Return [x, y] of the center of cell containing provided text 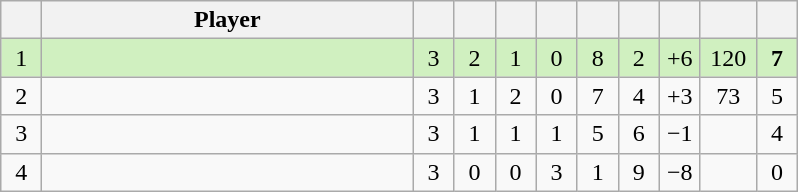
−8 [680, 172]
120 [728, 58]
6 [638, 134]
+3 [680, 96]
8 [598, 58]
Player [228, 20]
73 [728, 96]
−1 [680, 134]
9 [638, 172]
+6 [680, 58]
